Search for the cell housing the specified text and yield its [x, y] center coordinate. 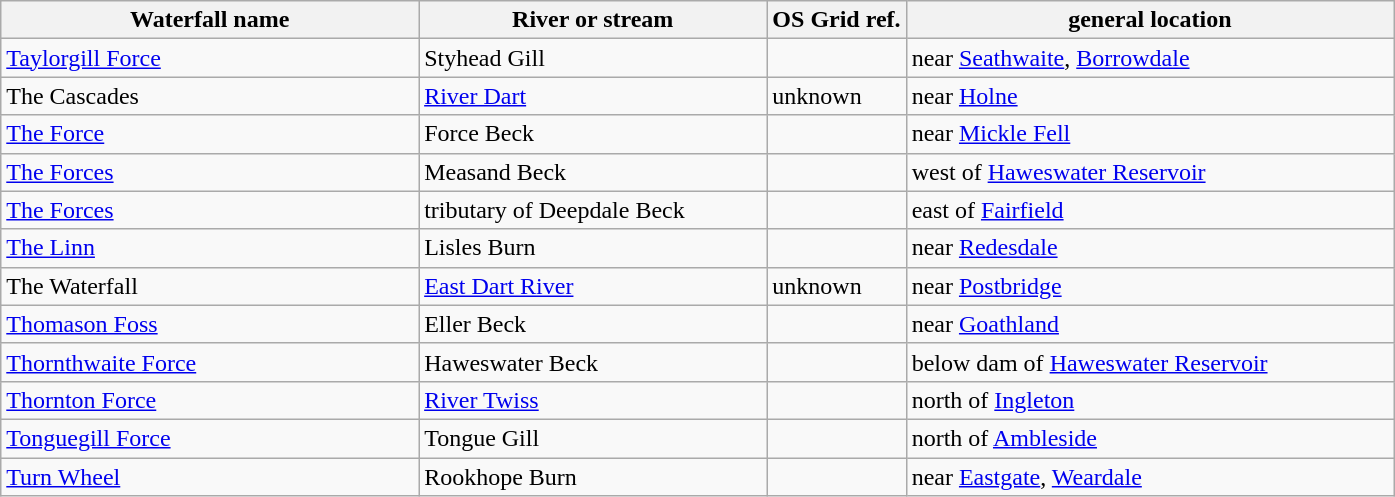
The Linn [210, 248]
north of Ingleton [1150, 400]
River Dart [593, 96]
Rookhope Burn [593, 477]
Tongue Gill [593, 438]
general location [1150, 20]
The Cascades [210, 96]
River or stream [593, 20]
near Holne [1150, 96]
near Seathwaite, Borrowdale [1150, 58]
Tonguegill Force [210, 438]
Haweswater Beck [593, 362]
River Twiss [593, 400]
near Eastgate, Weardale [1150, 477]
Waterfall name [210, 20]
near Goathland [1150, 324]
east of Fairfield [1150, 210]
Force Beck [593, 134]
near Mickle Fell [1150, 134]
The Force [210, 134]
Lisles Burn [593, 248]
Turn Wheel [210, 477]
near Redesdale [1150, 248]
East Dart River [593, 286]
The Waterfall [210, 286]
tributary of Deepdale Beck [593, 210]
Styhead Gill [593, 58]
Thomason Foss [210, 324]
Thornton Force [210, 400]
north of Ambleside [1150, 438]
Measand Beck [593, 172]
OS Grid ref. [836, 20]
west of Haweswater Reservoir [1150, 172]
Eller Beck [593, 324]
Taylorgill Force [210, 58]
below dam of Haweswater Reservoir [1150, 362]
Thornthwaite Force [210, 362]
near Postbridge [1150, 286]
